For the text-containing cell, return its midpoint in (x, y) coordinate format. 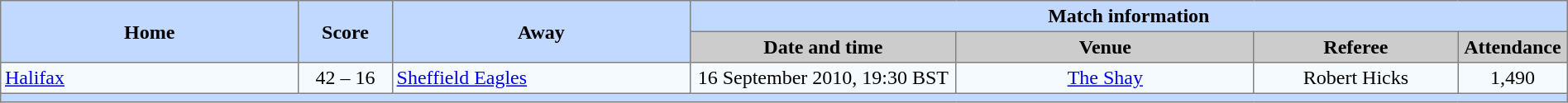
Referee (1355, 47)
Date and time (823, 47)
Home (150, 31)
Attendance (1513, 47)
Away (541, 31)
Sheffield Eagles (541, 78)
Halifax (150, 78)
16 September 2010, 19:30 BST (823, 78)
42 – 16 (346, 78)
The Shay (1105, 78)
Match information (1128, 16)
1,490 (1513, 78)
Robert Hicks (1355, 78)
Venue (1105, 47)
Score (346, 31)
